Detect which cell encompasses the target text, then output its [x, y] center coordinate. 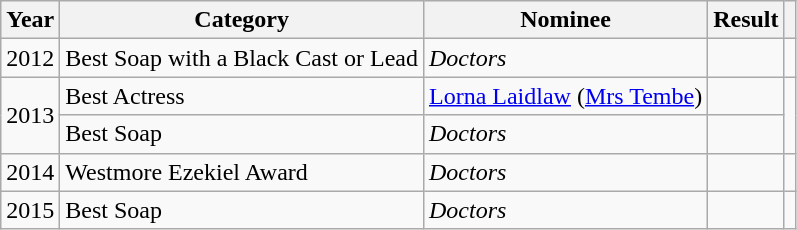
Category [242, 20]
Westmore Ezekiel Award [242, 172]
2013 [30, 115]
Year [30, 20]
Nominee [565, 20]
2015 [30, 210]
Result [746, 20]
2012 [30, 58]
Lorna Laidlaw (Mrs Tembe) [565, 96]
Best Actress [242, 96]
Best Soap with a Black Cast or Lead [242, 58]
2014 [30, 172]
